Determine the [x, y] coordinate at the center of the cell enclosing the given text.  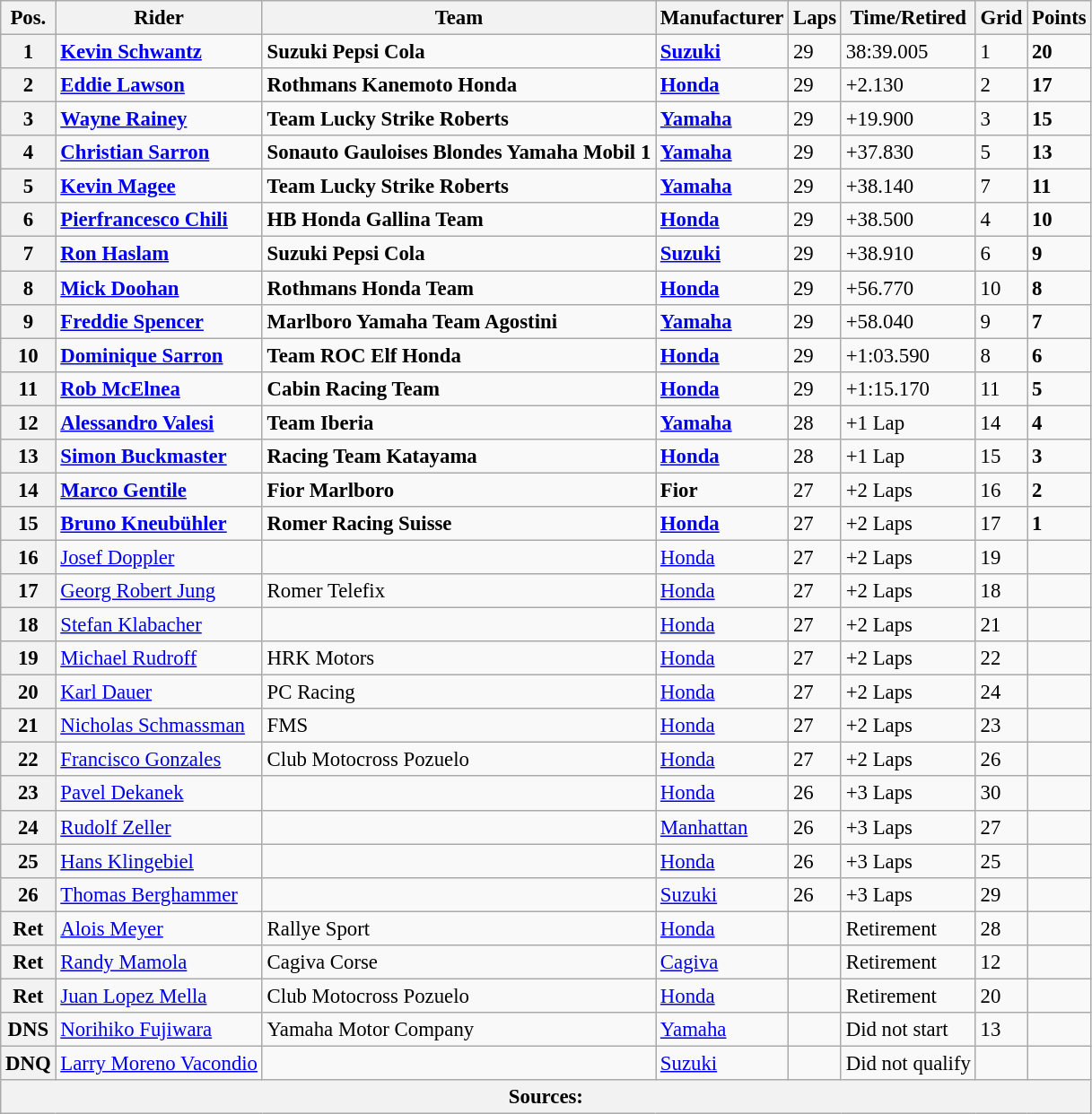
Larry Moreno Vacondio [159, 1063]
+37.830 [908, 152]
Yamaha Motor Company [459, 1030]
Eddie Lawson [159, 85]
Rider [159, 18]
Kevin Magee [159, 187]
HRK Motors [459, 658]
+58.040 [908, 321]
Fior [722, 490]
Grid [1001, 18]
Team [459, 18]
FMS [459, 726]
DNS [29, 1030]
Rudolf Zeller [159, 827]
+19.900 [908, 119]
+56.770 [908, 288]
Time/Retired [908, 18]
Cagiva [722, 962]
30 [1001, 794]
+1:03.590 [908, 355]
Georg Robert Jung [159, 591]
Christian Sarron [159, 152]
Nicholas Schmassman [159, 726]
Michael Rudroff [159, 658]
Manufacturer [722, 18]
Team ROC Elf Honda [459, 355]
Dominique Sarron [159, 355]
Marlboro Yamaha Team Agostini [459, 321]
Racing Team Katayama [459, 457]
Did not start [908, 1030]
Did not qualify [908, 1063]
+1:15.170 [908, 388]
DNQ [29, 1063]
Cagiva Corse [459, 962]
Francisco Gonzales [159, 760]
Stefan Klabacher [159, 625]
Rothmans Kanemoto Honda [459, 85]
Romer Telefix [459, 591]
HB Honda Gallina Team [459, 220]
Hans Klingebiel [159, 861]
Karl Dauer [159, 692]
Pierfrancesco Chili [159, 220]
Rothmans Honda Team [459, 288]
Manhattan [722, 827]
Laps [815, 18]
Bruno Kneubühler [159, 524]
Pavel Dekanek [159, 794]
Juan Lopez Mella [159, 996]
PC Racing [459, 692]
Wayne Rainey [159, 119]
Simon Buckmaster [159, 457]
Thomas Berghammer [159, 894]
Fior Marlboro [459, 490]
Freddie Spencer [159, 321]
Rallye Sport [459, 928]
Romer Racing Suisse [459, 524]
Josef Doppler [159, 557]
Team Iberia [459, 422]
Marco Gentile [159, 490]
Norihiko Fujiwara [159, 1030]
+2.130 [908, 85]
Alois Meyer [159, 928]
Sources: [546, 1097]
Randy Mamola [159, 962]
Mick Doohan [159, 288]
Pos. [29, 18]
Points [1059, 18]
Alessandro Valesi [159, 422]
Sonauto Gauloises Blondes Yamaha Mobil 1 [459, 152]
38:39.005 [908, 52]
Kevin Schwantz [159, 52]
+38.500 [908, 220]
Ron Haslam [159, 254]
+38.910 [908, 254]
+38.140 [908, 187]
Cabin Racing Team [459, 388]
Rob McElnea [159, 388]
